Find where the given text appears and provide that cell's center as [x, y] coordinate. 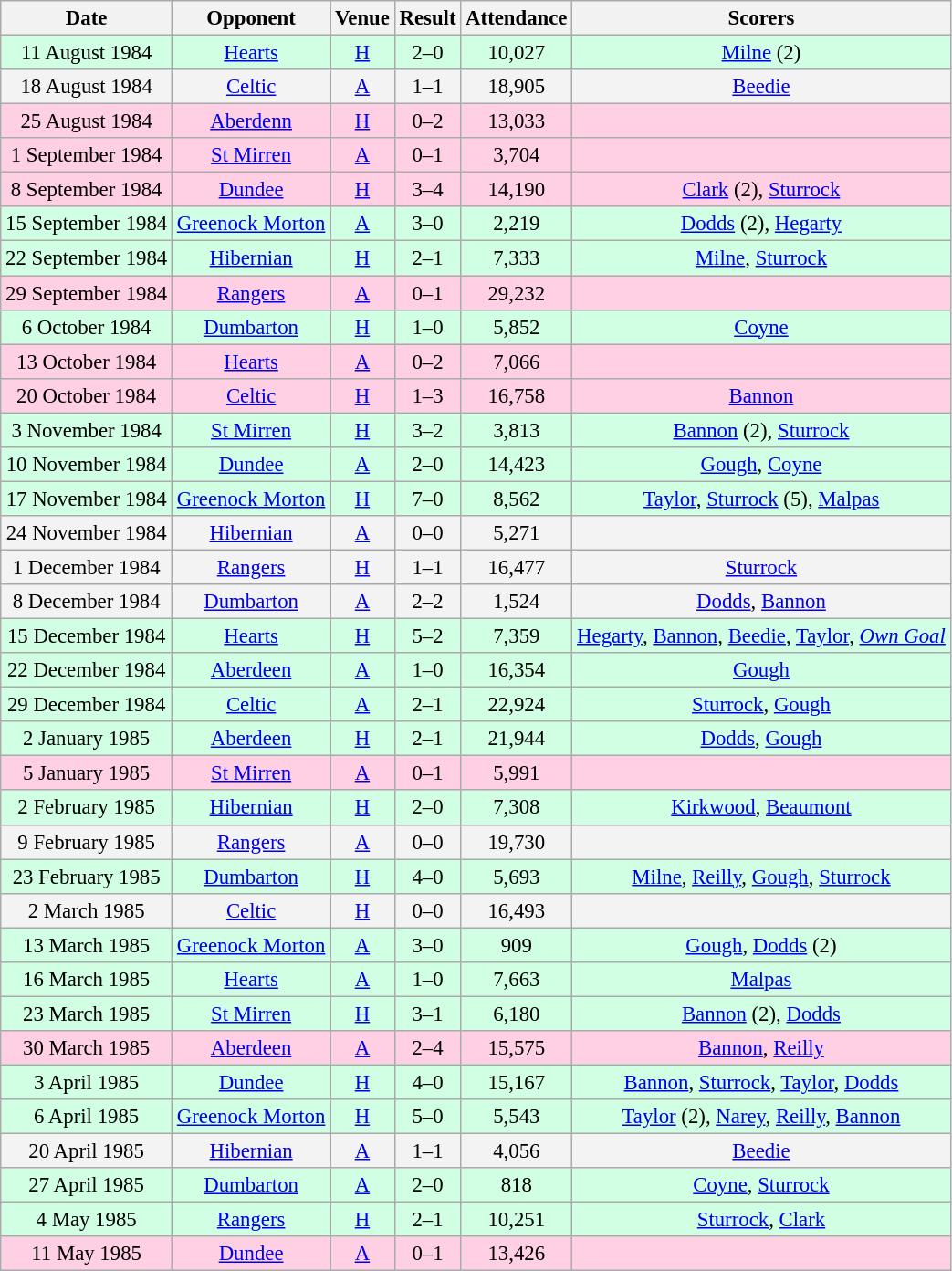
13 March 1985 [87, 945]
10,251 [517, 1220]
15 December 1984 [87, 636]
5,991 [517, 773]
18 August 1984 [87, 87]
2–4 [427, 1048]
1–3 [427, 395]
20 October 1984 [87, 395]
Dodds, Bannon [761, 602]
5,852 [517, 327]
24 November 1984 [87, 533]
Taylor (2), Narey, Reilly, Bannon [761, 1117]
5,543 [517, 1117]
30 March 1985 [87, 1048]
15,167 [517, 1082]
7,359 [517, 636]
4,056 [517, 1151]
11 May 1985 [87, 1254]
6 October 1984 [87, 327]
Bannon (2), Sturrock [761, 430]
Attendance [517, 18]
Aberdenn [252, 121]
18,905 [517, 87]
14,423 [517, 465]
Venue [363, 18]
7,066 [517, 362]
Bannon, Reilly [761, 1048]
17 November 1984 [87, 499]
29 September 1984 [87, 293]
29,232 [517, 293]
7,663 [517, 980]
2–2 [427, 602]
1 September 1984 [87, 155]
5,271 [517, 533]
Opponent [252, 18]
11 August 1984 [87, 53]
3 November 1984 [87, 430]
Coyne [761, 327]
15,575 [517, 1048]
16,758 [517, 395]
20 April 1985 [87, 1151]
3,704 [517, 155]
16 March 1985 [87, 980]
16,493 [517, 910]
1 December 1984 [87, 567]
23 February 1985 [87, 877]
818 [517, 1185]
Gough [761, 670]
15 September 1984 [87, 224]
5–2 [427, 636]
Bannon (2), Dodds [761, 1014]
8 December 1984 [87, 602]
4 May 1985 [87, 1220]
Sturrock [761, 567]
2 January 1985 [87, 739]
Clark (2), Sturrock [761, 190]
Gough, Dodds (2) [761, 945]
Kirkwood, Beaumont [761, 808]
3–2 [427, 430]
7–0 [427, 499]
27 April 1985 [87, 1185]
Milne (2) [761, 53]
5–0 [427, 1117]
6,180 [517, 1014]
1,524 [517, 602]
Dodds, Gough [761, 739]
Scorers [761, 18]
22,924 [517, 705]
Malpas [761, 980]
Coyne, Sturrock [761, 1185]
Date [87, 18]
7,333 [517, 258]
23 March 1985 [87, 1014]
10 November 1984 [87, 465]
21,944 [517, 739]
6 April 1985 [87, 1117]
13,426 [517, 1254]
3 April 1985 [87, 1082]
7,308 [517, 808]
Milne, Reilly, Gough, Sturrock [761, 877]
3–4 [427, 190]
16,477 [517, 567]
3,813 [517, 430]
14,190 [517, 190]
13 October 1984 [87, 362]
25 August 1984 [87, 121]
909 [517, 945]
2 March 1985 [87, 910]
Bannon, Sturrock, Taylor, Dodds [761, 1082]
Dodds (2), Hegarty [761, 224]
Gough, Coyne [761, 465]
10,027 [517, 53]
29 December 1984 [87, 705]
3–1 [427, 1014]
22 September 1984 [87, 258]
Hegarty, Bannon, Beedie, Taylor, Own Goal [761, 636]
2 February 1985 [87, 808]
Bannon [761, 395]
5,693 [517, 877]
Sturrock, Gough [761, 705]
5 January 1985 [87, 773]
Sturrock, Clark [761, 1220]
2,219 [517, 224]
Result [427, 18]
16,354 [517, 670]
22 December 1984 [87, 670]
19,730 [517, 842]
8,562 [517, 499]
Milne, Sturrock [761, 258]
8 September 1984 [87, 190]
9 February 1985 [87, 842]
13,033 [517, 121]
Taylor, Sturrock (5), Malpas [761, 499]
